Provide the [X, Y] coordinate of the cell's center where the given text is located.  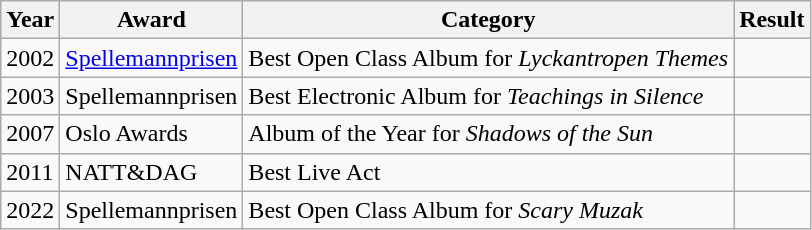
Category [488, 20]
2003 [30, 96]
Year [30, 20]
Award [152, 20]
Best Open Class Album for Scary Muzak [488, 210]
Oslo Awards [152, 134]
Album of the Year for Shadows of the Sun [488, 134]
2022 [30, 210]
2011 [30, 172]
Best Live Act [488, 172]
Best Electronic Album for Teachings in Silence [488, 96]
2002 [30, 58]
Result [772, 20]
Best Open Class Album for Lyckantropen Themes [488, 58]
NATT&DAG [152, 172]
2007 [30, 134]
